Search for the cell housing the specified text and yield its [X, Y] center coordinate. 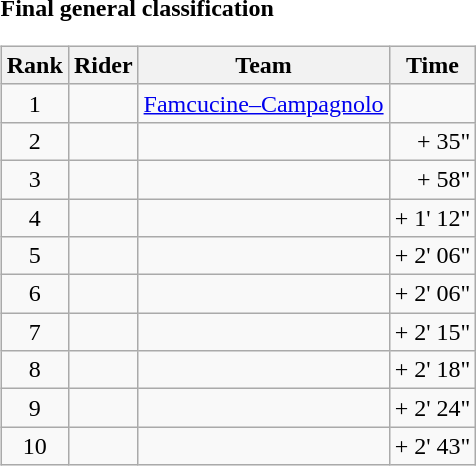
Rider [103, 65]
9 [34, 408]
10 [34, 446]
4 [34, 217]
+ 2' 18" [432, 370]
Time [432, 65]
3 [34, 179]
2 [34, 141]
7 [34, 332]
+ 1' 12" [432, 217]
+ 35" [432, 141]
5 [34, 256]
6 [34, 294]
Famcucine–Campagnolo [264, 103]
Rank [34, 65]
1 [34, 103]
+ 58" [432, 179]
+ 2' 15" [432, 332]
Team [264, 65]
8 [34, 370]
+ 2' 43" [432, 446]
+ 2' 24" [432, 408]
